Detect which cell encompasses the target text, then output its [X, Y] center coordinate. 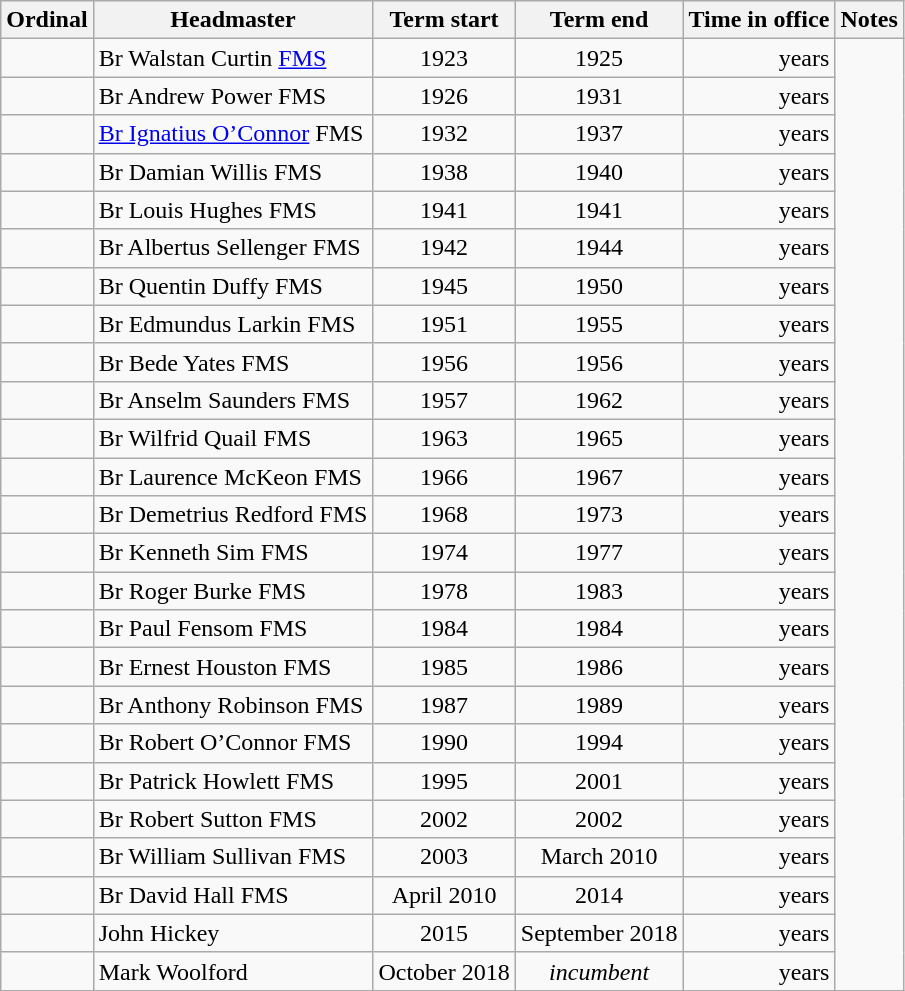
Br Paul Fensom FMS [233, 629]
Br Walstan Curtin FMS [233, 58]
1983 [599, 591]
Term start [444, 20]
2015 [444, 933]
1926 [444, 96]
1923 [444, 58]
1937 [599, 134]
Time in office [759, 20]
1938 [444, 172]
1965 [599, 438]
Mark Woolford [233, 971]
Headmaster [233, 20]
Br Kenneth Sim FMS [233, 553]
Br Wilfrid Quail FMS [233, 438]
1974 [444, 553]
1994 [599, 743]
Br Andrew Power FMS [233, 96]
Br Patrick Howlett FMS [233, 781]
Term end [599, 20]
1942 [444, 248]
Br Laurence McKeon FMS [233, 477]
Br Roger Burke FMS [233, 591]
Br Edmundus Larkin FMS [233, 324]
Br Quentin Duffy FMS [233, 286]
April 2010 [444, 895]
Br Anthony Robinson FMS [233, 705]
Br David Hall FMS [233, 895]
Notes [869, 20]
1987 [444, 705]
1931 [599, 96]
Br Ernest Houston FMS [233, 667]
1932 [444, 134]
1990 [444, 743]
Ordinal [47, 20]
2003 [444, 857]
Br William Sullivan FMS [233, 857]
March 2010 [599, 857]
1978 [444, 591]
1968 [444, 515]
1957 [444, 400]
Br Albertus Sellenger FMS [233, 248]
1973 [599, 515]
1995 [444, 781]
1945 [444, 286]
Br Damian Willis FMS [233, 172]
1963 [444, 438]
September 2018 [599, 933]
Br Robert O’Connor FMS [233, 743]
Br Demetrius Redford FMS [233, 515]
1925 [599, 58]
1989 [599, 705]
1951 [444, 324]
1944 [599, 248]
Br Louis Hughes FMS [233, 210]
1940 [599, 172]
2014 [599, 895]
Br Bede Yates FMS [233, 362]
1962 [599, 400]
1955 [599, 324]
1977 [599, 553]
Br Ignatius O’Connor FMS [233, 134]
Br Anselm Saunders FMS [233, 400]
Br Robert Sutton FMS [233, 819]
1966 [444, 477]
John Hickey [233, 933]
1967 [599, 477]
1950 [599, 286]
incumbent [599, 971]
October 2018 [444, 971]
1985 [444, 667]
2001 [599, 781]
1986 [599, 667]
